Locate the cell with the specified text and output its (X, Y) center coordinate. 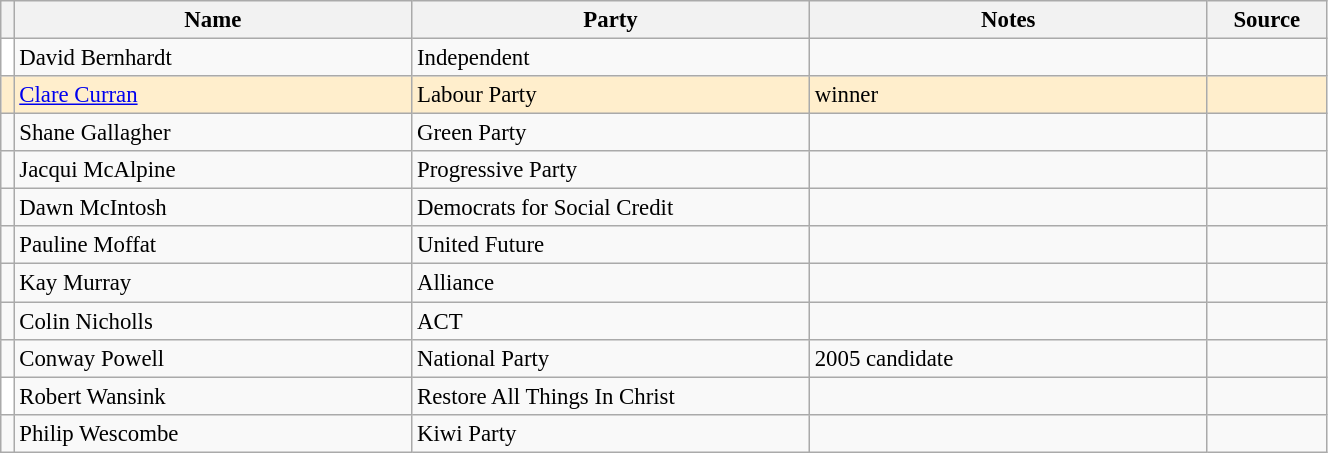
Name (213, 20)
Clare Curran (213, 95)
Kay Murray (213, 283)
United Future (611, 245)
Notes (1008, 20)
Independent (611, 58)
Labour Party (611, 95)
Democrats for Social Credit (611, 208)
Pauline Moffat (213, 245)
Robert Wansink (213, 396)
National Party (611, 358)
Green Party (611, 133)
Kiwi Party (611, 433)
Conway Powell (213, 358)
Restore All Things In Christ (611, 396)
Party (611, 20)
Dawn McIntosh (213, 208)
Progressive Party (611, 170)
Jacqui McAlpine (213, 170)
Shane Gallagher (213, 133)
winner (1008, 95)
Source (1266, 20)
Colin Nicholls (213, 321)
ACT (611, 321)
David Bernhardt (213, 58)
Alliance (611, 283)
Philip Wescombe (213, 433)
2005 candidate (1008, 358)
